Output the [X, Y] coordinate of the center of the cell containing the given text.  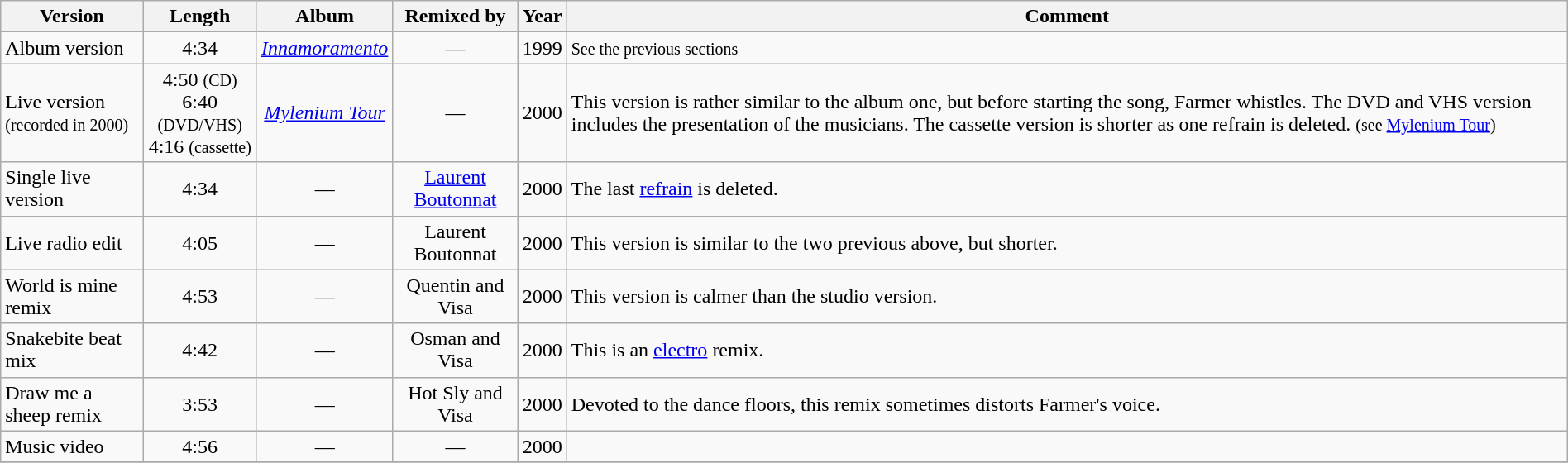
Album [324, 17]
Draw me a sheep remix [72, 403]
World is mine remix [72, 296]
Comment [1067, 17]
Osman and Visa [455, 351]
Music video [72, 446]
This version is calmer than the studio version. [1067, 296]
See the previous sections [1067, 48]
4:56 [200, 446]
The last refrain is deleted. [1067, 189]
3:53 [200, 403]
Mylenium Tour [324, 112]
4:42 [200, 351]
1999 [543, 48]
Devoted to the dance floors, this remix sometimes distorts Farmer's voice. [1067, 403]
Live version (recorded in 2000) [72, 112]
Innamoramento [324, 48]
Snakebite beat mix [72, 351]
Version [72, 17]
Album version [72, 48]
4:50 (CD) 6:40 (DVD/VHS) 4:16 (cassette) [200, 112]
4:05 [200, 243]
4:53 [200, 296]
Single live version [72, 189]
This is an electro remix. [1067, 351]
Live radio edit [72, 243]
Hot Sly and Visa [455, 403]
This version is similar to the two previous above, but shorter. [1067, 243]
Length [200, 17]
Remixed by [455, 17]
Year [543, 17]
Quentin and Visa [455, 296]
